Determine the [x, y] coordinate at the center of the cell enclosing the given text.  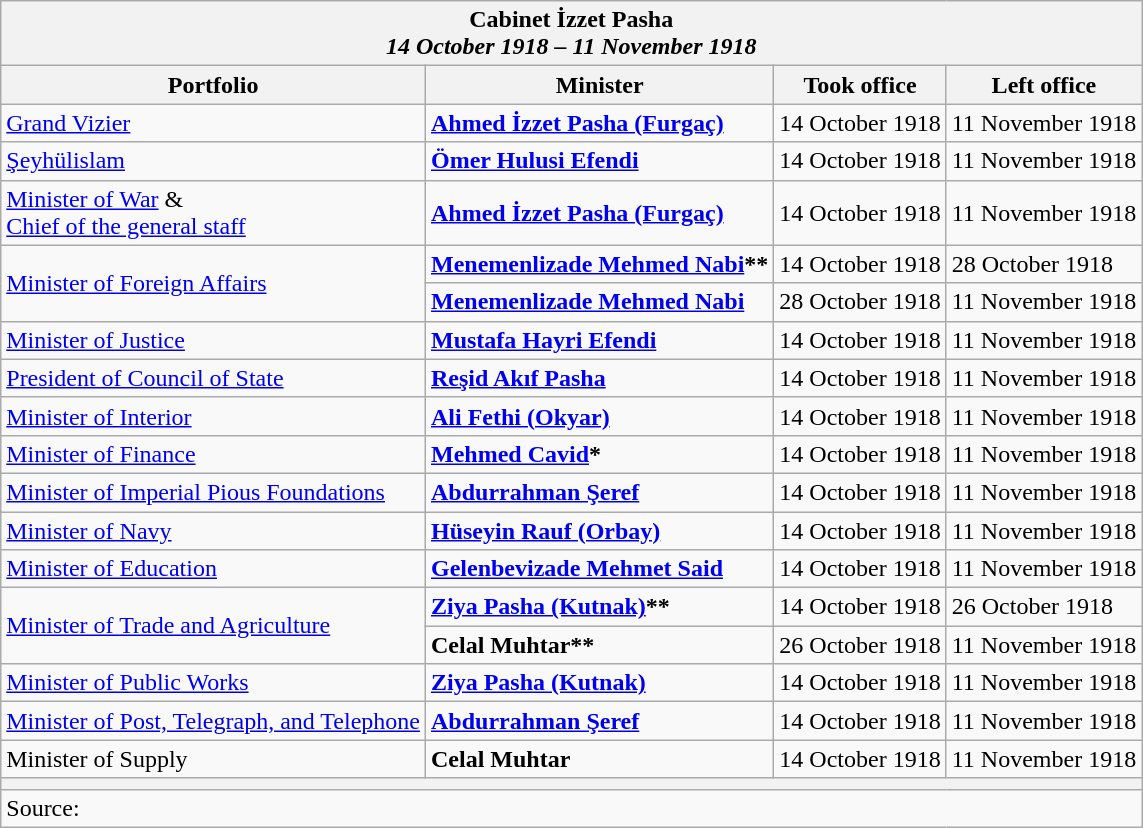
Ömer Hulusi Efendi [599, 161]
Left office [1044, 85]
Minister of Foreign Affairs [214, 283]
Reşid Akıf Pasha [599, 378]
Cabinet İzzet Pasha14 October 1918 – 11 November 1918 [572, 34]
Celal Muhtar** [599, 645]
Minister of Imperial Pious Foundations [214, 492]
Minister of Trade and Agriculture [214, 626]
Minister of Education [214, 569]
Gelenbevizade Mehmet Said [599, 569]
Minister of Supply [214, 759]
Minister of War &Chief of the general staff [214, 212]
Grand Vizier [214, 123]
Celal Muhtar [599, 759]
Portfolio [214, 85]
Minister of Interior [214, 416]
Minister of Public Works [214, 683]
Mustafa Hayri Efendi [599, 340]
Minister of Navy [214, 531]
Minister of Post, Telegraph, and Telephone [214, 721]
Ali Fethi (Okyar) [599, 416]
Minister [599, 85]
Şeyhülislam [214, 161]
Ziya Pasha (Kutnak) [599, 683]
Source: [572, 808]
Minister of Finance [214, 454]
President of Council of State [214, 378]
Ziya Pasha (Kutnak)** [599, 607]
Menemenlizade Mehmed Nabi** [599, 264]
Mehmed Cavid* [599, 454]
Minister of Justice [214, 340]
Took office [860, 85]
Hüseyin Rauf (Orbay) [599, 531]
Menemenlizade Mehmed Nabi [599, 302]
